Find where the given text appears and provide that cell's center as (x, y) coordinate. 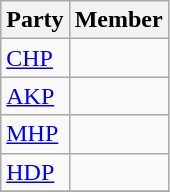
Member (118, 20)
Party (35, 20)
MHP (35, 134)
CHP (35, 58)
AKP (35, 96)
HDP (35, 172)
